Pinpoint the cell where the given text exists, returning its (x, y) midpoint coordinate. 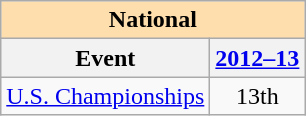
Event (106, 58)
2012–13 (258, 58)
U.S. Championships (106, 96)
National (153, 20)
13th (258, 96)
